Search for the cell housing the specified text and yield its (x, y) center coordinate. 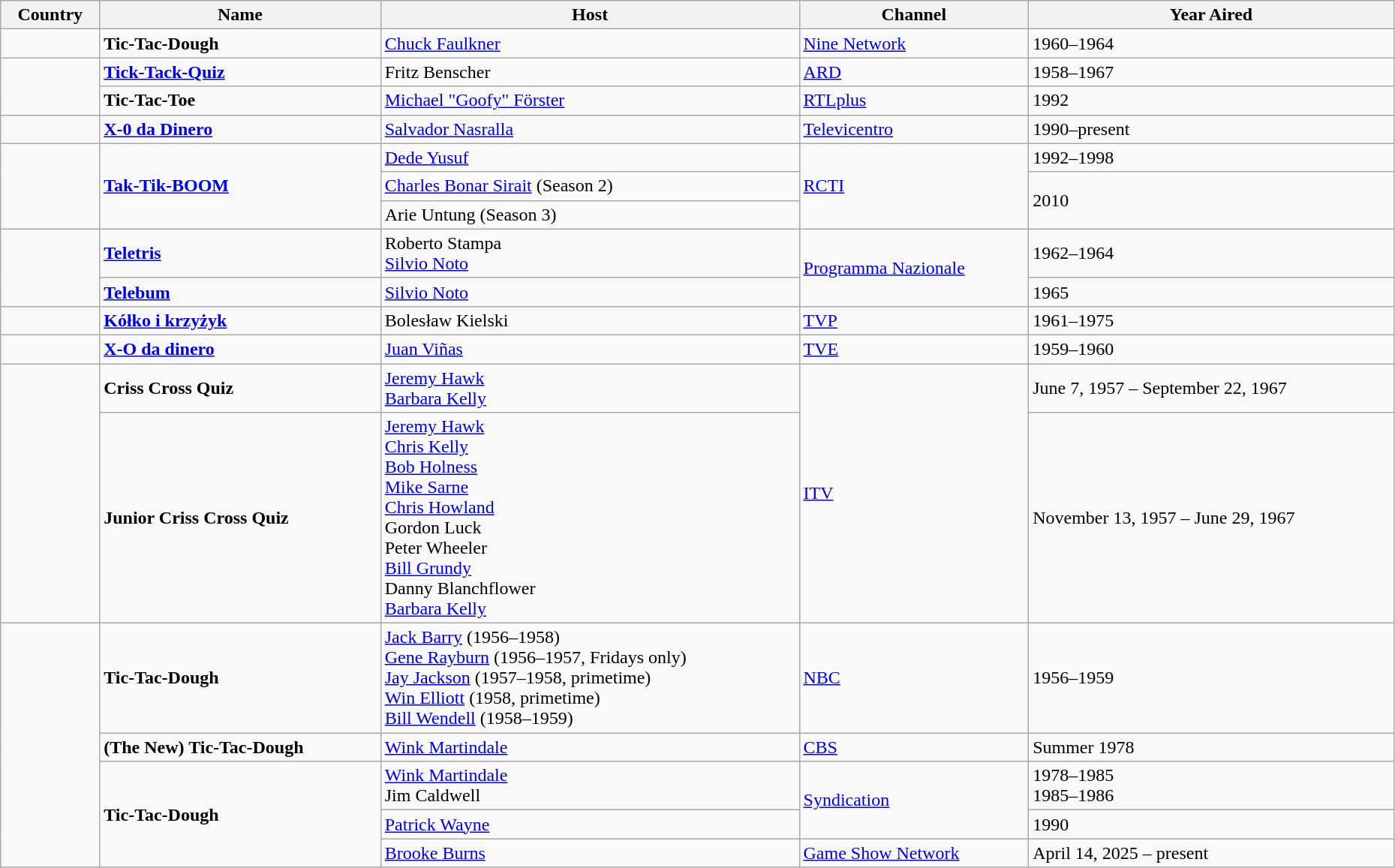
1962–1964 (1211, 254)
Patrick Wayne (590, 824)
Syndication (914, 800)
Jeremy HawkBarbara Kelly (590, 387)
Summer 1978 (1211, 747)
Country (50, 15)
Nine Network (914, 44)
X-O da dinero (240, 349)
1960–1964 (1211, 44)
Tak-Tik-BOOM (240, 186)
1965 (1211, 292)
RCTI (914, 186)
Junior Criss Cross Quiz (240, 518)
Arie Untung (Season 3) (590, 215)
1958–1967 (1211, 72)
Dede Yusuf (590, 158)
June 7, 1957 – September 22, 1967 (1211, 387)
Michael "Goofy" Förster (590, 101)
Game Show Network (914, 853)
RTLplus (914, 101)
Charles Bonar Sirait (Season 2) (590, 186)
Chuck Faulkner (590, 44)
November 13, 1957 – June 29, 1967 (1211, 518)
1956–1959 (1211, 678)
1959–1960 (1211, 349)
Programma Nazionale (914, 267)
1992 (1211, 101)
Televicentro (914, 129)
1961–1975 (1211, 320)
Tick-Tack-Quiz (240, 72)
CBS (914, 747)
Channel (914, 15)
Bolesław Kielski (590, 320)
Tic-Tac-Toe (240, 101)
Jack Barry (1956–1958)Gene Rayburn (1956–1957, Fridays only)Jay Jackson (1957–1958, primetime)Win Elliott (1958, primetime)Bill Wendell (1958–1959) (590, 678)
Roberto StampaSilvio Noto (590, 254)
Year Aired (1211, 15)
NBC (914, 678)
1990 (1211, 824)
Teletris (240, 254)
1978–19851985–1986 (1211, 786)
ARD (914, 72)
Host (590, 15)
TVP (914, 320)
(The New) Tic-Tac-Dough (240, 747)
Wink MartindaleJim Caldwell (590, 786)
Criss Cross Quiz (240, 387)
1990–present (1211, 129)
Name (240, 15)
Juan Viñas (590, 349)
Silvio Noto (590, 292)
TVE (914, 349)
Wink Martindale (590, 747)
Fritz Benscher (590, 72)
ITV (914, 493)
Brooke Burns (590, 853)
Salvador Nasralla (590, 129)
X-0 da Dinero (240, 129)
Kółko i krzyżyk (240, 320)
April 14, 2025 – present (1211, 853)
1992–1998 (1211, 158)
Jeremy HawkChris KellyBob HolnessMike SarneChris HowlandGordon LuckPeter WheelerBill GrundyDanny BlanchflowerBarbara Kelly (590, 518)
2010 (1211, 200)
Telebum (240, 292)
